Search for the cell housing the specified text and yield its [x, y] center coordinate. 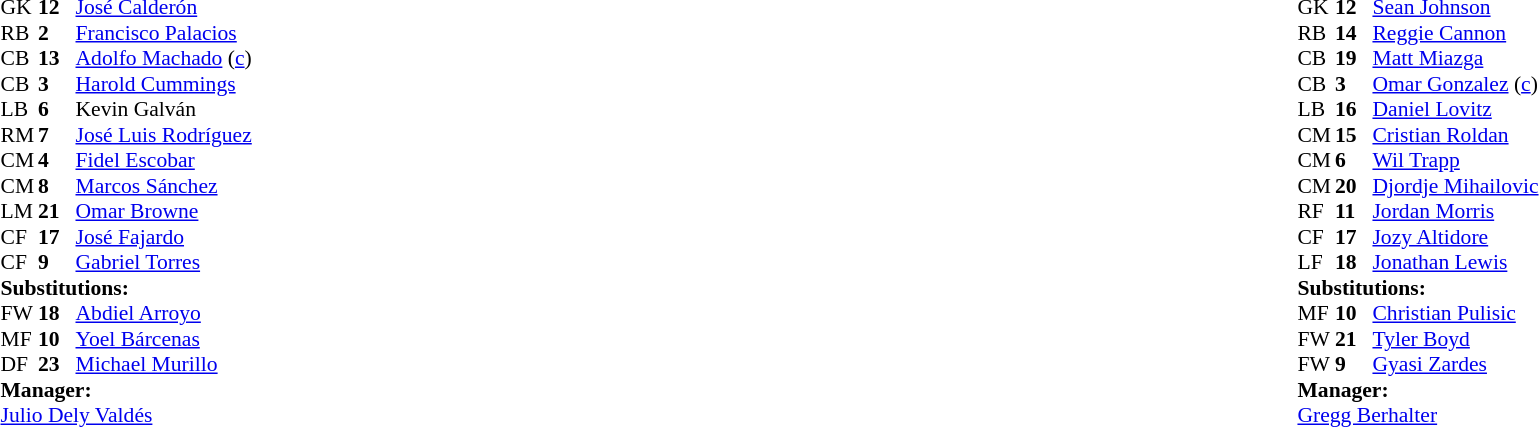
LF [1316, 263]
23 [57, 365]
20 [1354, 186]
Jordan Morris [1455, 211]
Matt Miazga [1455, 59]
José Luis Rodríguez [164, 135]
Daniel Lovitz [1455, 109]
Jozy Altidore [1455, 237]
José Fajardo [164, 237]
4 [57, 161]
Cristian Roldan [1455, 135]
Gyasi Zardes [1455, 365]
Reggie Cannon [1455, 33]
14 [1354, 33]
8 [57, 186]
Yoel Bárcenas [164, 339]
LM [19, 211]
Harold Cummings [164, 84]
Gabriel Torres [164, 263]
RF [1316, 211]
Omar Gonzalez (c) [1455, 84]
DF [19, 365]
Omar Browne [164, 211]
Adolfo Machado (c) [164, 59]
Abdiel Arroyo [164, 313]
Fidel Escobar [164, 161]
Wil Trapp [1455, 161]
13 [57, 59]
Djordje Mihailovic [1455, 186]
2 [57, 33]
11 [1354, 211]
Marcos Sánchez [164, 186]
RM [19, 135]
15 [1354, 135]
16 [1354, 109]
Tyler Boyd [1455, 339]
Jonathan Lewis [1455, 263]
Kevin Galván [164, 109]
7 [57, 135]
Michael Murillo [164, 365]
19 [1354, 59]
Francisco Palacios [164, 33]
Christian Pulisic [1455, 313]
